Capture the cell that displays the provided text and extract its [X, Y] central coordinate. 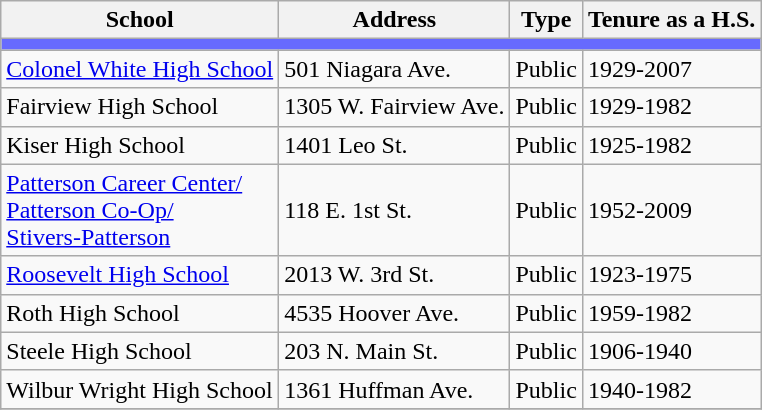
1305 W. Fairview Ave. [394, 107]
Roth High School [140, 313]
501 Niagara Ave. [394, 69]
Tenure as a H.S. [671, 20]
1929-2007 [671, 69]
Type [546, 20]
Kiser High School [140, 145]
Roosevelt High School [140, 275]
1906-1940 [671, 351]
2013 W. 3rd St. [394, 275]
1925-1982 [671, 145]
1952-2009 [671, 210]
118 E. 1st St. [394, 210]
1361 Huffman Ave. [394, 389]
4535 Hoover Ave. [394, 313]
1959-1982 [671, 313]
203 N. Main St. [394, 351]
1940-1982 [671, 389]
Address [394, 20]
Steele High School [140, 351]
School [140, 20]
1929-1982 [671, 107]
Colonel White High School [140, 69]
Fairview High School [140, 107]
Wilbur Wright High School [140, 389]
Patterson Career Center/Patterson Co-Op/Stivers-Patterson [140, 210]
1401 Leo St. [394, 145]
1923-1975 [671, 275]
